Pinpoint the cell where the given text exists, returning its (X, Y) midpoint coordinate. 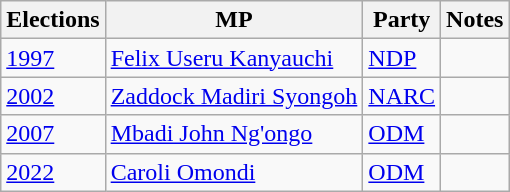
NDP (402, 58)
2022 (53, 172)
NARC (402, 96)
1997 (53, 58)
2002 (53, 96)
2007 (53, 134)
Felix Useru Kanyauchi (234, 58)
Notes (475, 20)
Elections (53, 20)
Mbadi John Ng'ongo (234, 134)
Party (402, 20)
MP (234, 20)
Caroli Omondi (234, 172)
Zaddock Madiri Syongoh (234, 96)
